For the text-containing cell, return its midpoint in [x, y] coordinate format. 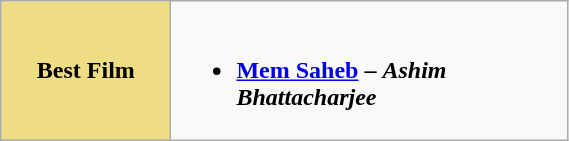
Best Film [86, 71]
Mem Saheb – Ashim Bhattacharjee [370, 71]
